Locate the cell with the specified text and output its (x, y) center coordinate. 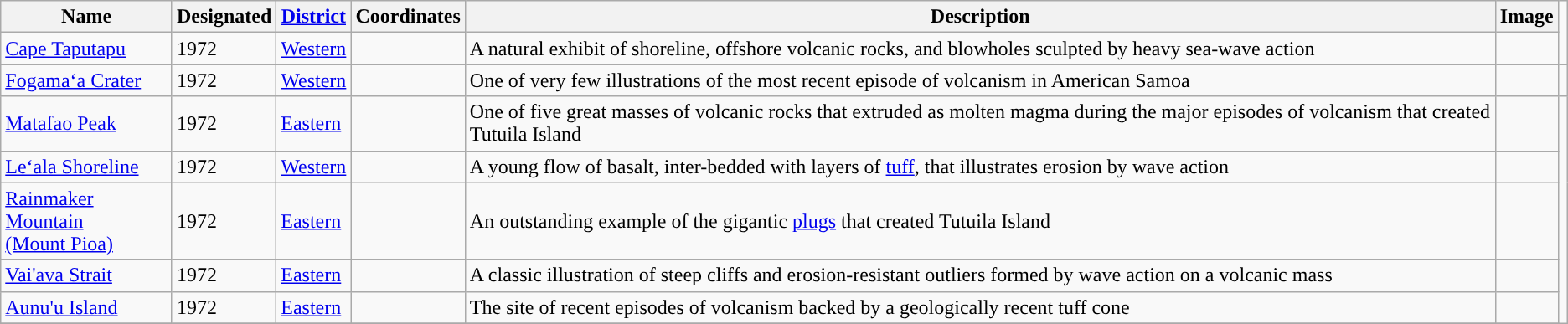
The site of recent episodes of volcanism backed by a geologically recent tuff cone (980, 307)
An outstanding example of the gigantic plugs that created Tutuila Island (980, 221)
Image (1526, 17)
Fogamaʻa Crater (87, 80)
A natural exhibit of shoreline, offshore volcanic rocks, and blowholes sculpted by heavy sea-wave action (980, 49)
Vai'ava Strait (87, 275)
Name (87, 17)
Coordinates (408, 17)
One of very few illustrations of the most recent episode of volcanism in American Samoa (980, 80)
Leʻala Shoreline (87, 167)
Rainmaker Mountain(Mount Pioa) (87, 221)
Designated (224, 17)
Cape Taputapu (87, 49)
Aunu'u Island (87, 307)
One of five great masses of volcanic rocks that extruded as molten magma during the major episodes of volcanism that created Tutuila Island (980, 124)
A classic illustration of steep cliffs and erosion-resistant outliers formed by wave action on a volcanic mass (980, 275)
A young flow of basalt, inter-bedded with layers of tuff, that illustrates erosion by wave action (980, 167)
Description (980, 17)
District (313, 17)
Matafao Peak (87, 124)
